Pinpoint the cell where the given text exists, returning its [x, y] midpoint coordinate. 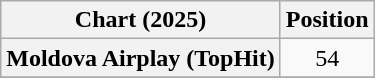
Position [327, 20]
Moldova Airplay (TopHit) [141, 58]
54 [327, 58]
Chart (2025) [141, 20]
